Return the (X, Y) coordinate for the center point of the cell that contains the specified text.  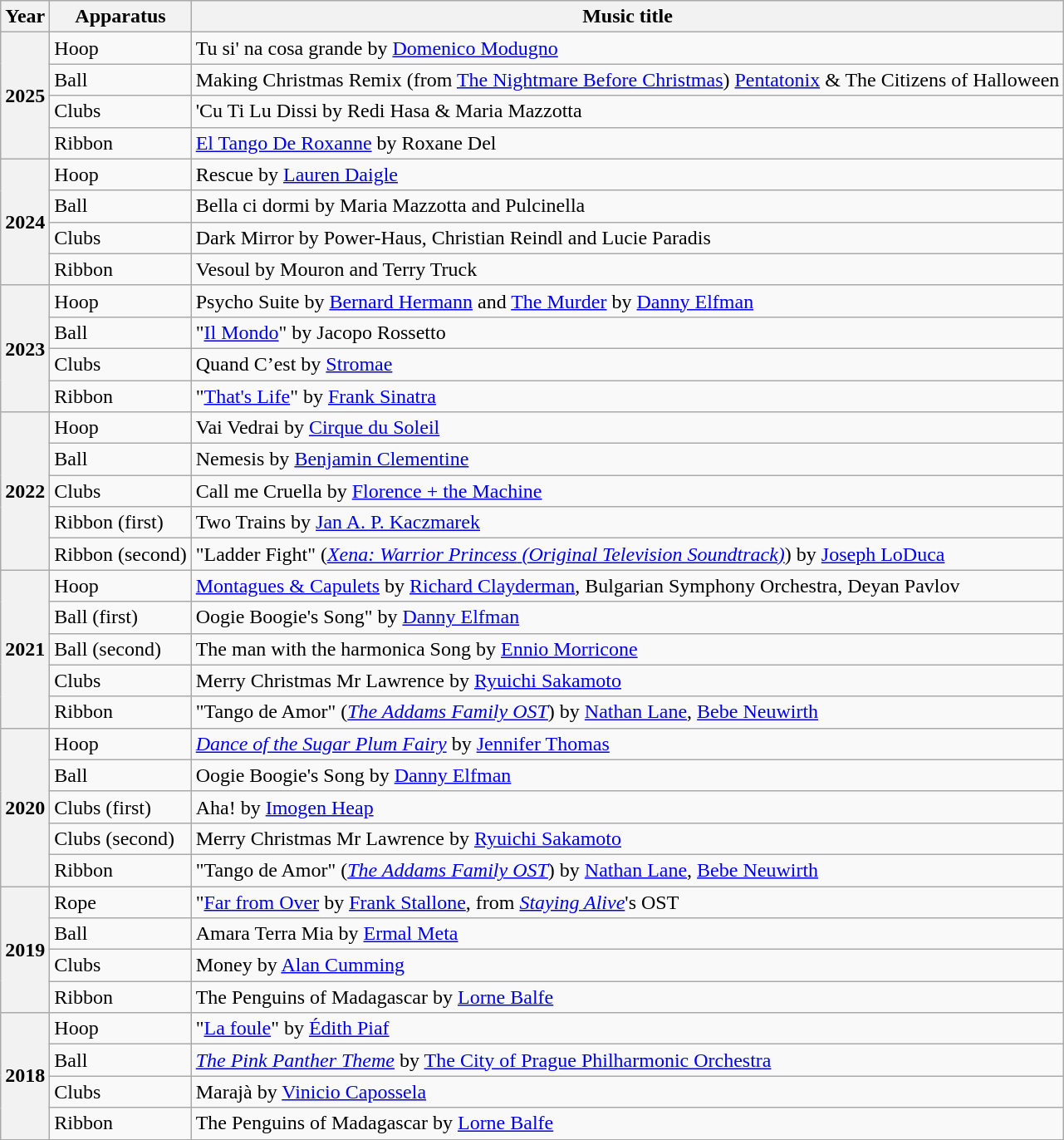
Making Christmas Remix (from The Nightmare Before Christmas) Pentatonix & The Citizens of Halloween (628, 80)
2024 (25, 222)
Ball (first) (120, 617)
Vesoul by Mouron and Terry Truck (628, 269)
Amara Terra Mia by Ermal Meta (628, 934)
Ribbon (second) (120, 554)
Oogie Boogie's Song" by Danny Elfman (628, 617)
Vai Vedrai by Cirque du Soleil (628, 428)
2023 (25, 348)
The Pink Panther Theme by The City of Prague Philharmonic Orchestra (628, 1060)
Montagues & Capulets by Richard Clayderman, Bulgarian Symphony Orchestra, Deyan Pavlov (628, 586)
Apparatus (120, 17)
Ball (second) (120, 649)
2018 (25, 1076)
"Far from Over by Frank Stallone, from Staying Alive's OST (628, 902)
Nemesis by Benjamin Clementine (628, 459)
'Cu Ti Lu Dissi by Redi Hasa & Maria Mazzotta (628, 111)
"Ladder Fight" (Xena: Warrior Princess (Original Television Soundtrack)) by Joseph LoDuca (628, 554)
2021 (25, 649)
Call me Cruella by Florence + the Machine (628, 491)
Aha! by Imogen Heap (628, 807)
Clubs (first) (120, 807)
Psycho Suite by Bernard Hermann and The Murder by Danny Elfman (628, 301)
2020 (25, 807)
2022 (25, 491)
Dance of the Sugar Plum Fairy by Jennifer Thomas (628, 744)
Clubs (second) (120, 838)
Oogie Boogie's Song by Danny Elfman (628, 775)
Money by Alan Cumming (628, 966)
Year (25, 17)
Quand C’est by Stromae (628, 364)
Dark Mirror by Power-Haus, Christian Reindl and Lucie Paradis (628, 238)
Rescue by Lauren Daigle (628, 174)
"La foule" by Édith Piaf (628, 1029)
Tu si' na cosa grande by Domenico Modugno (628, 48)
"Il Mondo" by Jacopo Rossetto (628, 332)
Ribbon (first) (120, 523)
2025 (25, 96)
Two Trains by Jan A. P. Kaczmarek (628, 523)
Music title (628, 17)
El Tango De Roxanne by Roxane Del (628, 143)
The man with the harmonica Song by Ennio Morricone (628, 649)
2019 (25, 949)
"That's Life" by Frank Sinatra (628, 396)
Marajà by Vinicio Capossela (628, 1092)
Bella ci dormi by Maria Mazzotta and Pulcinella (628, 206)
Rope (120, 902)
